Scan for the cell matching the given text and deliver its [x, y] coordinate at center. 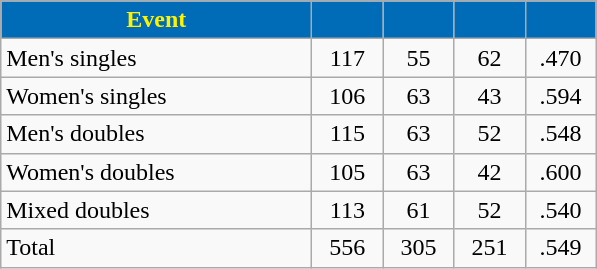
55 [418, 58]
113 [348, 210]
61 [418, 210]
Women's singles [156, 96]
.600 [560, 172]
42 [490, 172]
251 [490, 248]
Men's doubles [156, 134]
.540 [560, 210]
117 [348, 58]
43 [490, 96]
Total [156, 248]
.549 [560, 248]
.594 [560, 96]
556 [348, 248]
Men's singles [156, 58]
Mixed doubles [156, 210]
105 [348, 172]
115 [348, 134]
106 [348, 96]
62 [490, 58]
305 [418, 248]
Women's doubles [156, 172]
Event [156, 20]
.548 [560, 134]
.470 [560, 58]
